Detect which cell encompasses the target text, then output its (x, y) center coordinate. 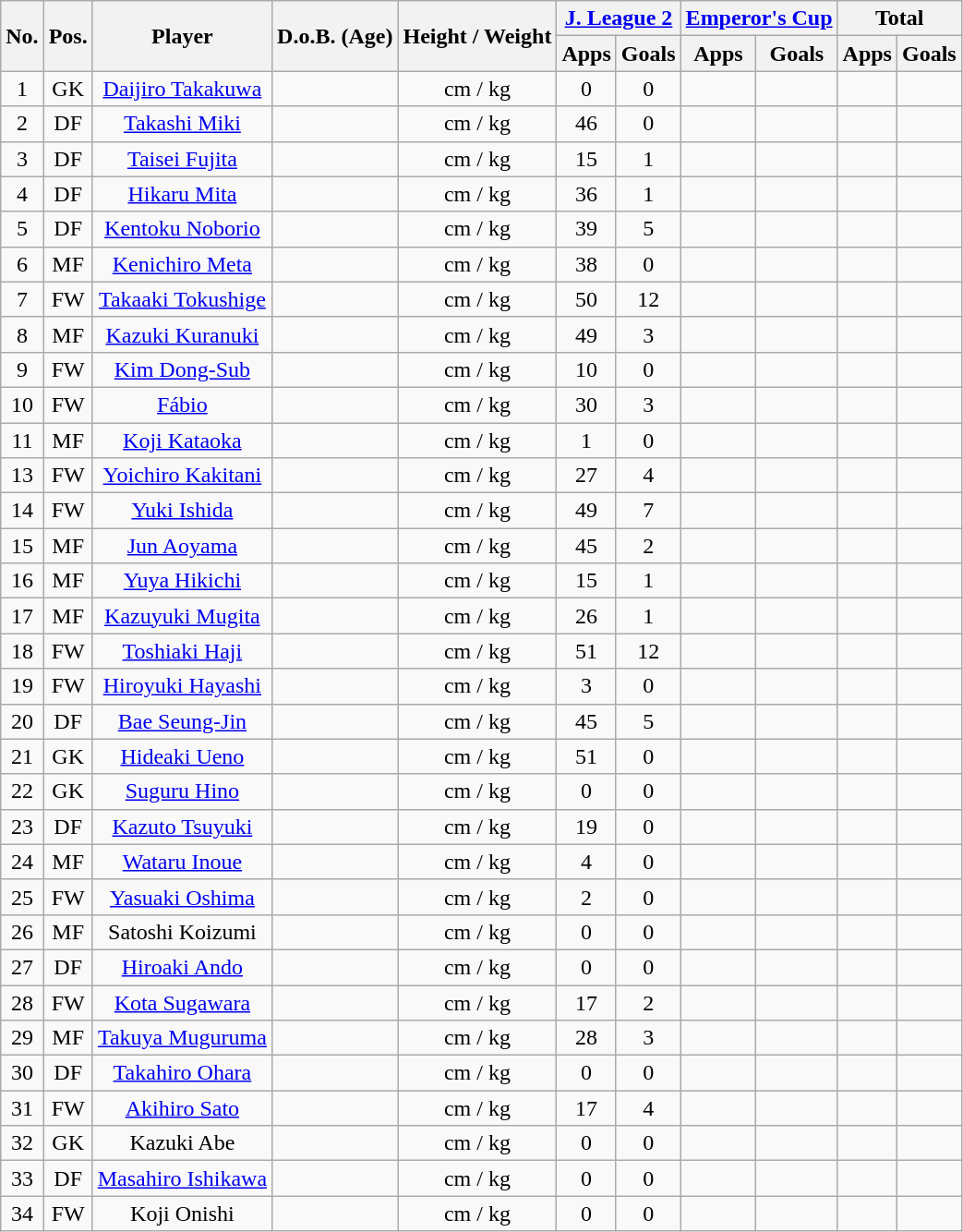
Total (899, 18)
Yasuaki Oshima (182, 897)
Height / Weight (477, 36)
29 (22, 1038)
Taisei Fujita (182, 159)
23 (22, 827)
36 (586, 194)
Yuya Hikichi (182, 581)
D.o.B. (Age) (335, 36)
22 (22, 791)
31 (22, 1108)
Yuki Ishida (182, 511)
9 (22, 369)
46 (586, 124)
Koji Kataoka (182, 441)
Hiroaki Ando (182, 967)
6 (22, 264)
Kentoku Noborio (182, 229)
Kazuto Tsuyuki (182, 827)
Suguru Hino (182, 791)
18 (22, 651)
Kim Dong-Sub (182, 369)
16 (22, 581)
24 (22, 862)
Takaaki Tokushige (182, 299)
No. (22, 36)
38 (586, 264)
Fábio (182, 405)
Masahiro Ishikawa (182, 1178)
25 (22, 897)
Takahiro Ohara (182, 1073)
Emperor's Cup (759, 18)
14 (22, 511)
Toshiaki Haji (182, 651)
Hikaru Mita (182, 194)
20 (22, 721)
39 (586, 229)
Yoichiro Kakitani (182, 476)
21 (22, 756)
Daijiro Takakuwa (182, 89)
34 (22, 1214)
J. League 2 (619, 18)
8 (22, 334)
Kenichiro Meta (182, 264)
11 (22, 441)
13 (22, 476)
Pos. (68, 36)
Kazuki Kuranuki (182, 334)
50 (586, 299)
Takuya Muguruma (182, 1038)
Kazuyuki Mugita (182, 616)
Jun Aoyama (182, 546)
33 (22, 1178)
Player (182, 36)
Kazuki Abe (182, 1143)
Koji Onishi (182, 1214)
Wataru Inoue (182, 862)
Hideaki Ueno (182, 756)
Bae Seung-Jin (182, 721)
Takashi Miki (182, 124)
Akihiro Sato (182, 1108)
Hiroyuki Hayashi (182, 686)
32 (22, 1143)
Kota Sugawara (182, 1002)
Satoshi Koizumi (182, 932)
